Find where the given text appears and provide that cell's center as [X, Y] coordinate. 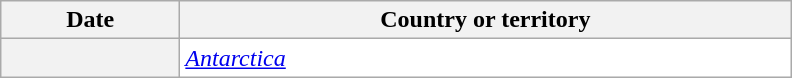
Country or territory [486, 20]
Antarctica [486, 58]
Date [90, 20]
